Scan for the cell matching the given text and deliver its [x, y] coordinate at center. 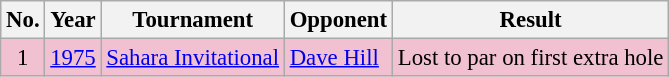
Tournament [192, 20]
Year [73, 20]
Dave Hill [338, 58]
Result [530, 20]
No. [23, 20]
1 [23, 58]
1975 [73, 58]
Sahara Invitational [192, 58]
Lost to par on first extra hole [530, 58]
Opponent [338, 20]
